Scan for the cell matching the given text and deliver its (X, Y) coordinate at center. 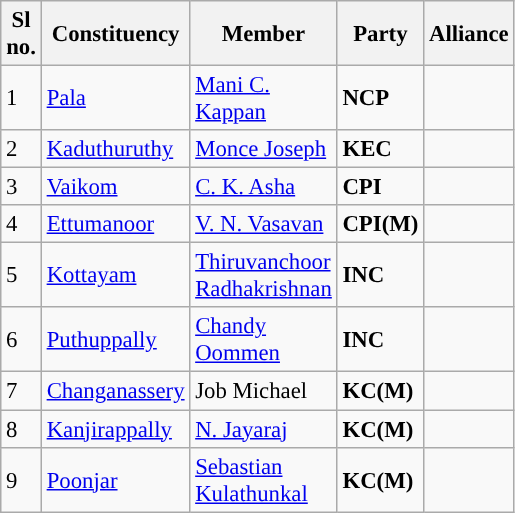
Monce Joseph (264, 149)
6 (22, 340)
Kanjirappally (116, 429)
Chandy Oommen (264, 340)
Constituency (116, 34)
7 (22, 391)
Poonjar (116, 480)
Sebastian Kulathunkal (264, 480)
Party (380, 34)
CPI(M) (380, 224)
9 (22, 480)
C. K. Asha (264, 187)
KEC (380, 149)
Mani C. Kappan (264, 98)
Kottayam (116, 276)
Changanassery (116, 391)
3 (22, 187)
Alliance (469, 34)
N. Jayaraj (264, 429)
4 (22, 224)
5 (22, 276)
8 (22, 429)
Puthuppally (116, 340)
1 (22, 98)
CPI (380, 187)
Sl no. (22, 34)
NCP (380, 98)
Member (264, 34)
2 (22, 149)
Pala (116, 98)
Kaduthuruthy (116, 149)
Thiruvanchoor Radhakrishnan (264, 276)
Ettumanoor (116, 224)
Vaikom (116, 187)
V. N. Vasavan (264, 224)
Job Michael (264, 391)
